Locate the cell with the specified text and output its (x, y) center coordinate. 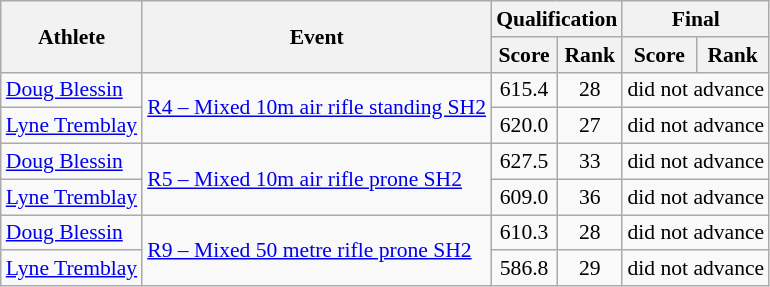
610.3 (524, 233)
27 (590, 126)
29 (590, 269)
Event (316, 36)
615.4 (524, 90)
R9 – Mixed 50 metre rifle prone SH2 (316, 250)
586.8 (524, 269)
Qualification (556, 19)
Final (696, 19)
R5 – Mixed 10m air rifle prone SH2 (316, 180)
620.0 (524, 126)
Athlete (72, 36)
609.0 (524, 197)
36 (590, 197)
627.5 (524, 162)
33 (590, 162)
R4 – Mixed 10m air rifle standing SH2 (316, 108)
